Find where the given text appears and provide that cell's center as [X, Y] coordinate. 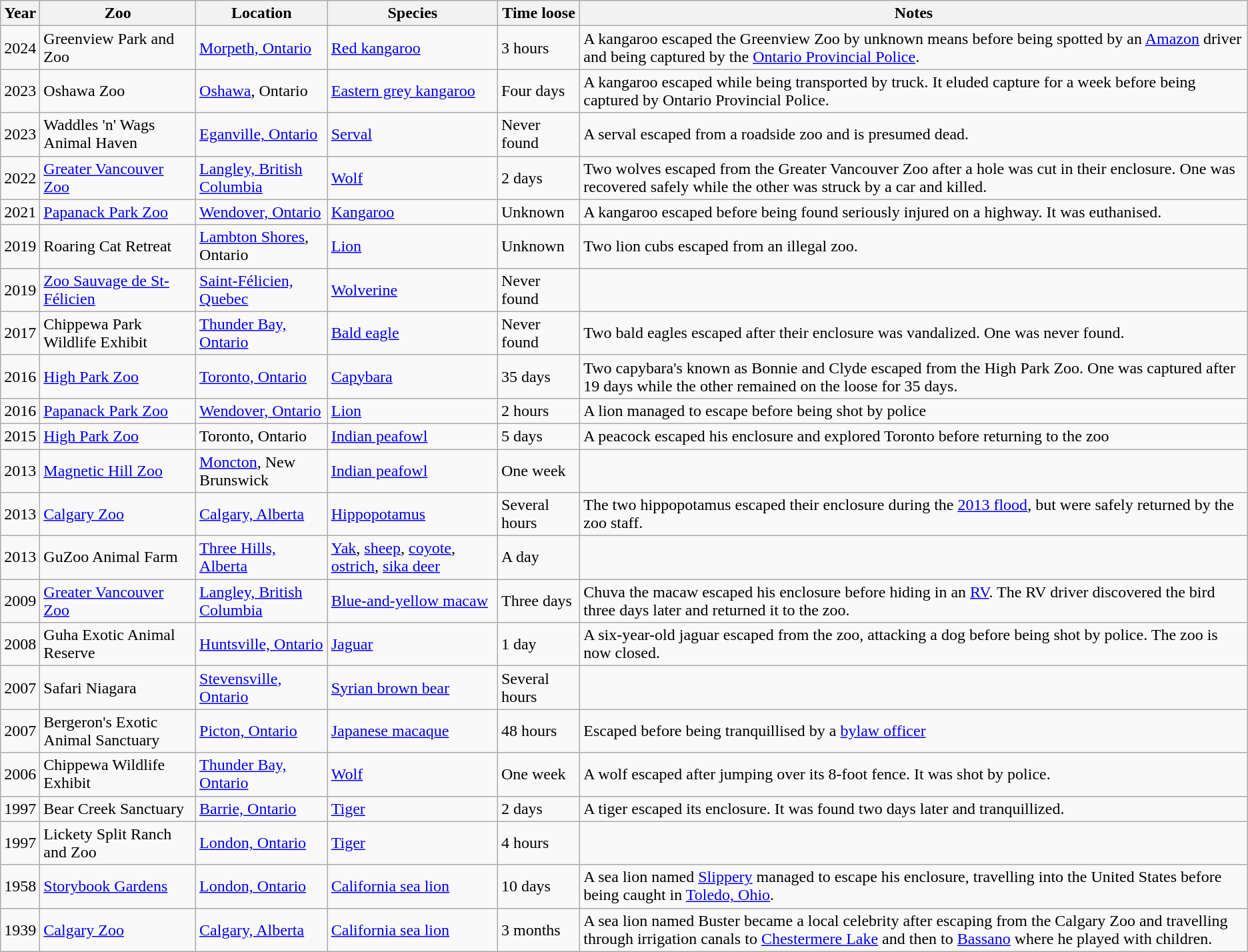
Stevensville, Ontario [262, 688]
5 days [539, 436]
Hippopotamus [412, 515]
Chippewa Wildlife Exhibit [118, 775]
2 hours [539, 411]
Oshawa, Ontario [262, 91]
Eganville, Ontario [262, 135]
1958 [20, 887]
Time loose [539, 13]
48 hours [539, 731]
Lickety Split Ranch and Zoo [118, 843]
A sea lion named Slippery managed to escape his enclosure, travelling into the United States before being caught in Toledo, Ohio. [914, 887]
Lambton Shores, Ontario [262, 247]
Species [412, 13]
Jaguar [412, 644]
Syrian brown bear [412, 688]
A kangaroo escaped before being found seriously injured on a highway. It was euthanised. [914, 212]
Bergeron's Exotic Animal Sanctuary [118, 731]
Yak, sheep, coyote, ostrich, sika deer [412, 557]
4 hours [539, 843]
A peacock escaped his enclosure and explored Toronto before returning to the zoo [914, 436]
Saint-Félicien, Quebec [262, 289]
Blue-and-yellow macaw [412, 601]
Zoo [118, 13]
Two bald eagles escaped after their enclosure was vandalized. One was never found. [914, 333]
Huntsville, Ontario [262, 644]
2009 [20, 601]
Zoo Sauvage de St-Félicien [118, 289]
Barrie, Ontario [262, 809]
2015 [20, 436]
The two hippopotamus escaped their enclosure during the 2013 flood, but were safely returned by the zoo staff. [914, 515]
Bald eagle [412, 333]
Bear Creek Sanctuary [118, 809]
2017 [20, 333]
1 day [539, 644]
Notes [914, 13]
35 days [539, 376]
1939 [20, 929]
2022 [20, 177]
Safari Niagara [118, 688]
Magnetic Hill Zoo [118, 471]
Guha Exotic Animal Reserve [118, 644]
Four days [539, 91]
Japanese macaque [412, 731]
Location [262, 13]
A tiger escaped its enclosure. It was found two days later and tranquillized. [914, 809]
Two lion cubs escaped from an illegal zoo. [914, 247]
A kangaroo escaped the Greenview Zoo by unknown means before being spotted by an Amazon driver and being captured by the Ontario Provincial Police. [914, 48]
GuZoo Animal Farm [118, 557]
2024 [20, 48]
A wolf escaped after jumping over its 8-foot fence. It was shot by police. [914, 775]
Chippewa Park Wildlife Exhibit [118, 333]
Three days [539, 601]
Kangaroo [412, 212]
Year [20, 13]
3 hours [539, 48]
Chuva the macaw escaped his enclosure before hiding in an RV. The RV driver discovered the bird three days later and returned it to the zoo. [914, 601]
A six-year-old jaguar escaped from the zoo, attacking a dog before being shot by police. The zoo is now closed. [914, 644]
A day [539, 557]
2021 [20, 212]
Serval [412, 135]
Roaring Cat Retreat [118, 247]
Three Hills, Alberta [262, 557]
Moncton, New Brunswick [262, 471]
Eastern grey kangaroo [412, 91]
A serval escaped from a roadside zoo and is presumed dead. [914, 135]
2008 [20, 644]
10 days [539, 887]
A lion managed to escape before being shot by police [914, 411]
Escaped before being tranquillised by a bylaw officer [914, 731]
Picton, Ontario [262, 731]
Waddles 'n' Wags Animal Haven [118, 135]
2006 [20, 775]
Wolverine [412, 289]
Capybara [412, 376]
Storybook Gardens [118, 887]
Oshawa Zoo [118, 91]
Morpeth, Ontario [262, 48]
A kangaroo escaped while being transported by truck. It eluded capture for a week before being captured by Ontario Provincial Police. [914, 91]
Red kangaroo [412, 48]
3 months [539, 929]
Greenview Park and Zoo [118, 48]
